Output the (x, y) coordinate of the center of the cell containing the given text.  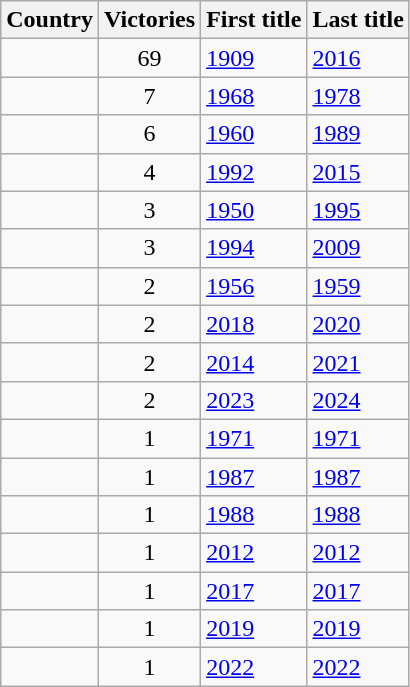
7 (149, 96)
69 (149, 58)
1995 (358, 210)
Victories (149, 20)
1956 (254, 286)
4 (149, 172)
2016 (358, 58)
2024 (358, 400)
2023 (254, 400)
1950 (254, 210)
2020 (358, 324)
First title (254, 20)
2014 (254, 362)
2009 (358, 248)
1994 (254, 248)
1909 (254, 58)
2018 (254, 324)
Country (50, 20)
1968 (254, 96)
1992 (254, 172)
1959 (358, 286)
1978 (358, 96)
6 (149, 134)
1989 (358, 134)
1960 (254, 134)
2015 (358, 172)
Last title (358, 20)
2021 (358, 362)
